Pinpoint the cell where the given text exists, returning its (x, y) midpoint coordinate. 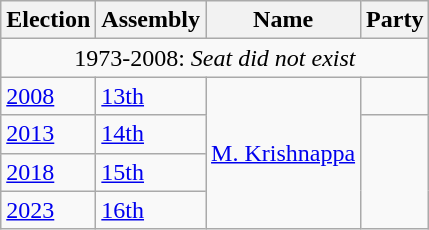
Assembly (151, 20)
2023 (48, 210)
2008 (48, 96)
M. Krishnappa (284, 153)
2018 (48, 172)
1973-2008: Seat did not exist (215, 58)
2013 (48, 134)
Name (284, 20)
14th (151, 134)
16th (151, 210)
15th (151, 172)
Party (395, 20)
13th (151, 96)
Election (48, 20)
